Identify which cell holds the provided text, then report its (X, Y) central coordinate. 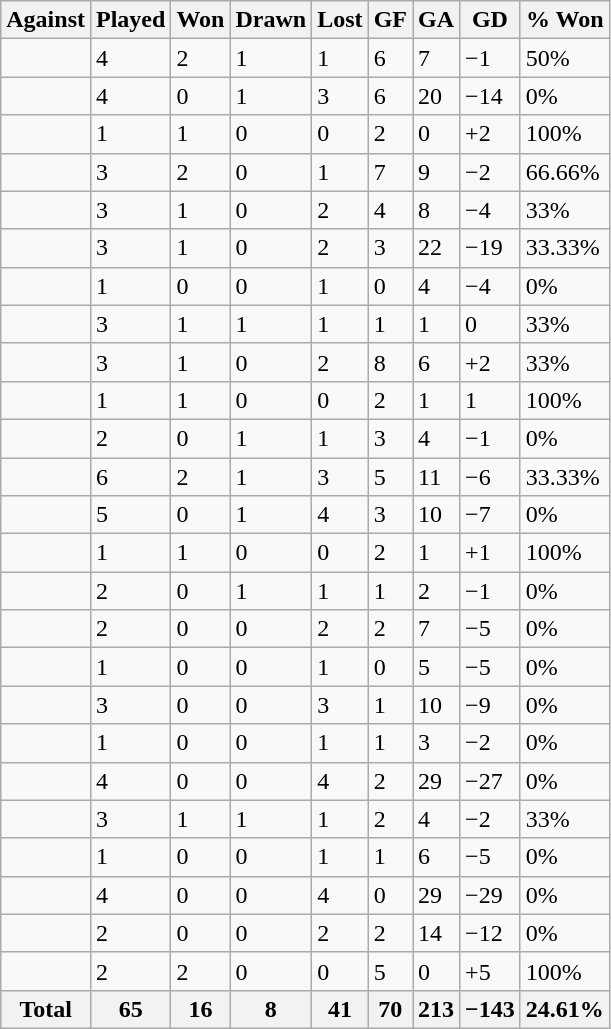
−12 (490, 933)
11 (436, 477)
65 (130, 1009)
Lost (340, 20)
20 (436, 96)
Won (200, 20)
GD (490, 20)
66.66% (564, 172)
14 (436, 933)
−14 (490, 96)
Against (46, 20)
−29 (490, 895)
213 (436, 1009)
50% (564, 58)
Drawn (271, 20)
+1 (490, 553)
% Won (564, 20)
−27 (490, 781)
16 (200, 1009)
24.61% (564, 1009)
22 (436, 248)
+5 (490, 971)
−6 (490, 477)
GF (390, 20)
−143 (490, 1009)
Total (46, 1009)
9 (436, 172)
−19 (490, 248)
−9 (490, 705)
41 (340, 1009)
Played (130, 20)
GA (436, 20)
−7 (490, 515)
70 (390, 1009)
